Identify which cell holds the provided text, then report its [x, y] central coordinate. 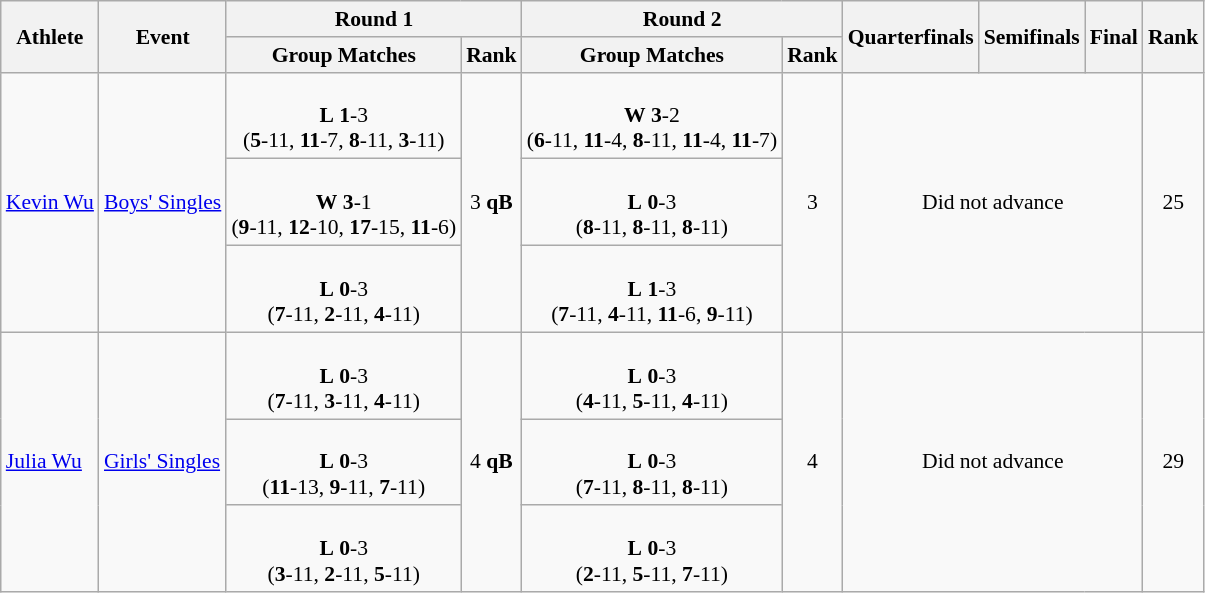
Athlete [50, 36]
Girls' Singles [162, 462]
3 qB [492, 202]
Quarterfinals [911, 36]
Round 2 [682, 19]
W 3-1 (9-11, 12-10, 17-15, 11-6) [344, 202]
L 0-3 (7-11, 2-11, 4-11) [344, 290]
L 1-3 (7-11, 4-11, 11-6, 9-11) [652, 290]
L 0-3 (2-11, 5-11, 7-11) [652, 550]
Round 1 [374, 19]
3 [812, 202]
L 0-3 (11-13, 9-11, 7-11) [344, 462]
L 0-3 (4-11, 5-11, 4-11) [652, 376]
L 1-3 (5-11, 11-7, 8-11, 3-11) [344, 116]
4 [812, 462]
L 0-3 (7-11, 8-11, 8-11) [652, 462]
Final [1114, 36]
25 [1174, 202]
Kevin Wu [50, 202]
Event [162, 36]
L 0-3 (8-11, 8-11, 8-11) [652, 202]
L 0-3 (3-11, 2-11, 5-11) [344, 550]
4 qB [492, 462]
Boys' Singles [162, 202]
W 3-2 (6-11, 11-4, 8-11, 11-4, 11-7) [652, 116]
L 0-3 (7-11, 3-11, 4-11) [344, 376]
Julia Wu [50, 462]
Semifinals [1032, 36]
29 [1174, 462]
